Provide the (x, y) coordinate of the cell's center where the given text is located.  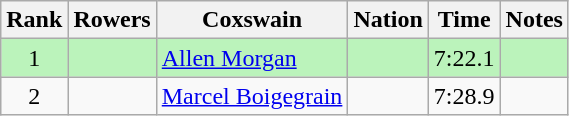
1 (34, 58)
Coxswain (252, 20)
Nation (388, 20)
Marcel Boigegrain (252, 96)
Time (464, 20)
2 (34, 96)
7:28.9 (464, 96)
7:22.1 (464, 58)
Allen Morgan (252, 58)
Rank (34, 20)
Rowers (112, 20)
Notes (534, 20)
